Scan for the cell matching the given text and deliver its [X, Y] coordinate at center. 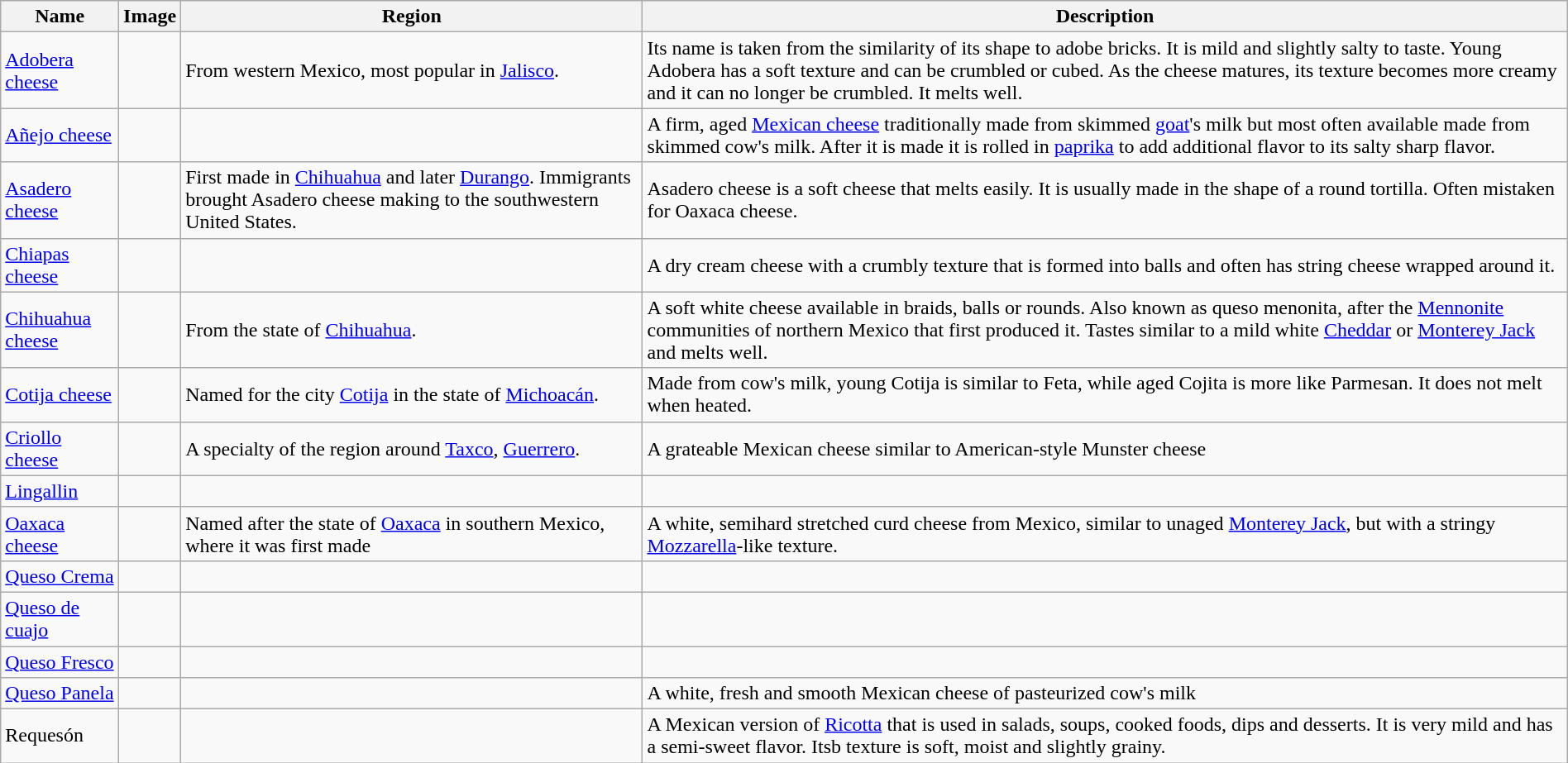
Named for the city Cotija in the state of Michoacán. [412, 395]
Chiapas cheese [60, 265]
A specialty of the region around Taxco, Guerrero. [412, 448]
Asadero cheese is a soft cheese that melts easily. It is usually made in the shape of a round tortilla. Often mistaken for Oaxaca cheese. [1105, 200]
A white, fresh and smooth Mexican cheese of pasteurized cow's milk [1105, 694]
Criollo cheese [60, 448]
Image [151, 17]
Cotija cheese [60, 395]
Queso Crema [60, 576]
Adobera cheese [60, 70]
A grateable Mexican cheese similar to American-style Munster cheese [1105, 448]
From the state of Chihuahua. [412, 330]
Region [412, 17]
Asadero cheese [60, 200]
Añejo cheese [60, 136]
Oaxaca cheese [60, 534]
Lingallin [60, 491]
Queso Panela [60, 694]
A dry cream cheese with a crumbly texture that is formed into balls and often has string cheese wrapped around it. [1105, 265]
A white, semihard stretched curd cheese from Mexico, similar to unaged Monterey Jack, but with a stringy Mozzarella-like texture. [1105, 534]
Name [60, 17]
Made from cow's milk, young Cotija is similar to Feta, while aged Cojita is more like Parmesan. It does not melt when heated. [1105, 395]
Named after the state of Oaxaca in southern Mexico, where it was first made [412, 534]
First made in Chihuahua and later Durango. Immigrants brought Asadero cheese making to the southwestern United States. [412, 200]
Requesón [60, 736]
Queso de cuajo [60, 618]
From western Mexico, most popular in Jalisco. [412, 70]
Chihuahua cheese [60, 330]
Queso Fresco [60, 662]
Description [1105, 17]
